From the cell containing the given text, extract its center point as [X, Y] coordinate. 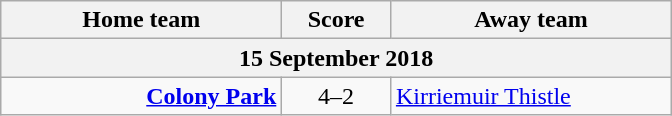
Colony Park [142, 96]
Away team [530, 20]
Home team [142, 20]
Score [336, 20]
4–2 [336, 96]
Kirriemuir Thistle [530, 96]
15 September 2018 [336, 58]
